Find where the given text appears and provide that cell's center as [X, Y] coordinate. 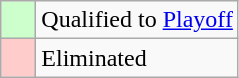
Qualified to Playoff [138, 20]
Eliminated [138, 58]
